Locate the cell with the specified text and output its [X, Y] center coordinate. 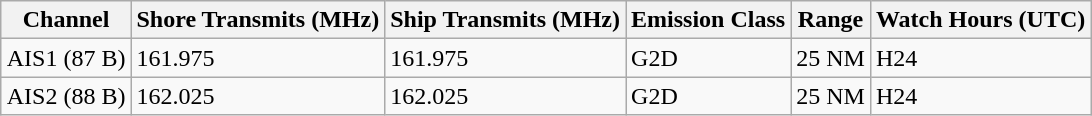
AIS2 (88 B) [66, 96]
Channel [66, 20]
AIS1 (87 B) [66, 58]
Shore Transmits (MHz) [258, 20]
Emission Class [708, 20]
Range [831, 20]
Watch Hours (UTC) [980, 20]
Ship Transmits (MHz) [506, 20]
